From the cell containing the given text, extract its center point as (X, Y) coordinate. 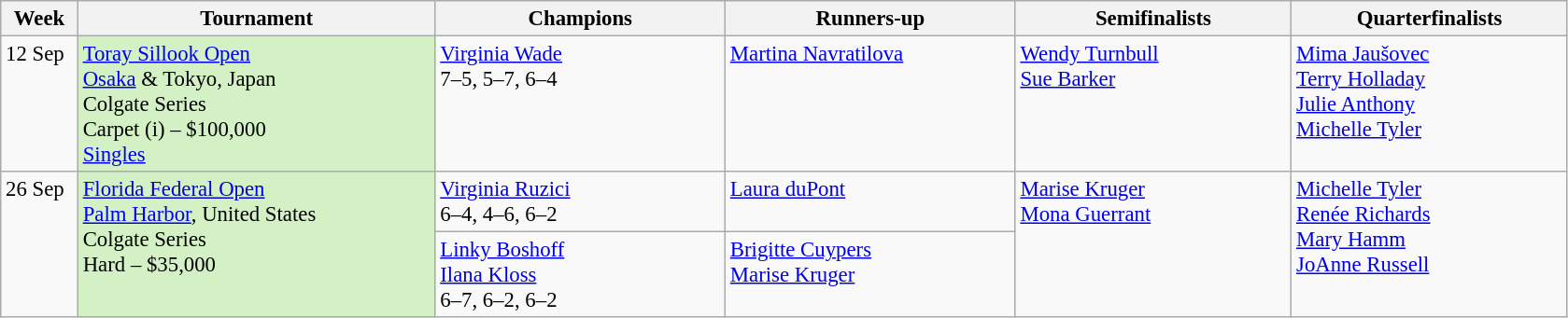
Champions (581, 19)
Mima Jaušovec Terry Holladay Julie Anthony Michelle Tyler (1430, 104)
Toray Sillook Open Osaka & Tokyo, JapanColgate SeriesCarpet (i) – $100,000Singles (256, 104)
12 Sep (39, 104)
Martina Navratilova (870, 104)
Linky Boshoff Ilana Kloss6–7, 6–2, 6–2 (581, 275)
Week (39, 19)
Tournament (256, 19)
Marise Kruger Mona Guerrant (1153, 244)
Runners-up (870, 19)
Virginia Ruzici6–4, 4–6, 6–2 (581, 201)
Quarterfinalists (1430, 19)
Virginia Wade7–5, 5–7, 6–4 (581, 104)
Laura duPont (870, 201)
Florida Federal Open Palm Harbor, United StatesColgate SeriesHard – $35,000 (256, 244)
Semifinalists (1153, 19)
26 Sep (39, 244)
Wendy Turnbull Sue Barker (1153, 104)
Michelle Tyler Renée Richards Mary Hamm JoAnne Russell (1430, 244)
Brigitte Cuypers Marise Kruger (870, 275)
